Search for the cell housing the specified text and yield its [x, y] center coordinate. 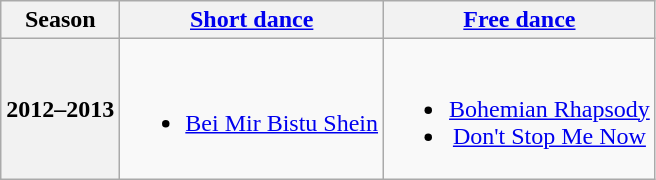
Bohemian Rhapsody Don't Stop Me Now [520, 109]
Short dance [252, 20]
Free dance [520, 20]
2012–2013 [60, 109]
Bei Mir Bistu Shein [252, 109]
Season [60, 20]
